Determine the [X, Y] coordinate at the center of the cell enclosing the given text.  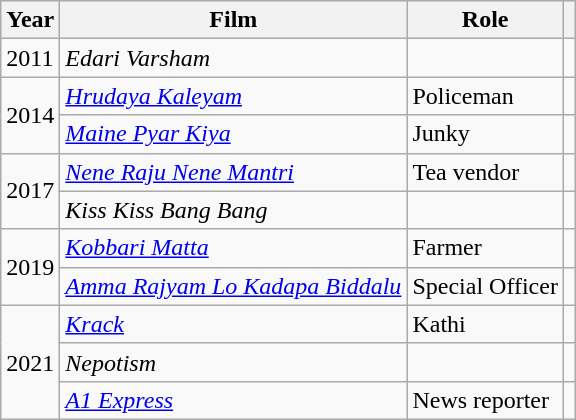
Special Officer [486, 286]
Maine Pyar Kiya [234, 134]
Role [486, 20]
Policeman [486, 96]
2019 [30, 267]
Junky [486, 134]
Kiss Kiss Bang Bang [234, 210]
2017 [30, 191]
Tea vendor [486, 172]
2014 [30, 115]
News reporter [486, 400]
Hrudaya Kaleyam [234, 96]
Edari Varsham [234, 58]
Nene Raju Nene Mantri [234, 172]
Farmer [486, 248]
Amma Rajyam Lo Kadapa Biddalu [234, 286]
2011 [30, 58]
Kobbari Matta [234, 248]
Film [234, 20]
Krack [234, 324]
Nepotism [234, 362]
2021 [30, 362]
Kathi [486, 324]
A1 Express [234, 400]
Year [30, 20]
